Identify which cell holds the provided text, then report its [X, Y] central coordinate. 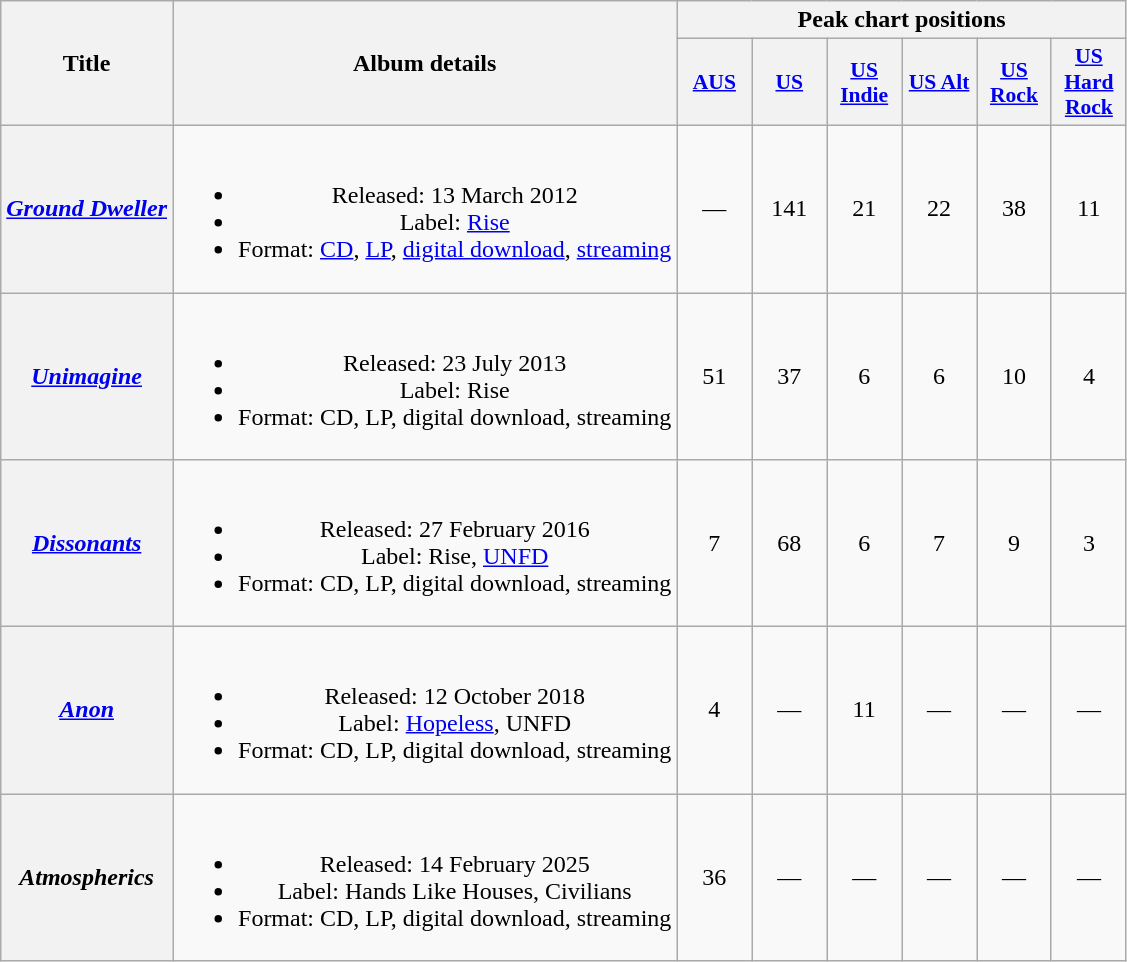
51 [714, 376]
9 [1014, 544]
Title [87, 64]
Ground Dweller [87, 208]
Peak chart positions [902, 20]
US Indie [864, 82]
Released: 12 October 2018Label: Hopeless, UNFDFormat: CD, LP, digital download, streaming [424, 710]
Released: 27 February 2016Label: Rise, UNFDFormat: CD, LP, digital download, streaming [424, 544]
US [790, 82]
3 [1088, 544]
36 [714, 878]
141 [790, 208]
Released: 13 March 2012Label: RiseFormat: CD, LP, digital download, streaming [424, 208]
US Rock [1014, 82]
68 [790, 544]
US Alt [940, 82]
Released: 23 July 2013Label: RiseFormat: CD, LP, digital download, streaming [424, 376]
37 [790, 376]
Album details [424, 64]
22 [940, 208]
Atmospherics [87, 878]
US Hard Rock [1088, 82]
21 [864, 208]
AUS [714, 82]
Released: 14 February 2025Label: Hands Like Houses, CiviliansFormat: CD, LP, digital download, streaming [424, 878]
Dissonants [87, 544]
Unimagine [87, 376]
38 [1014, 208]
Anon [87, 710]
10 [1014, 376]
